Detect which cell encompasses the target text, then output its (X, Y) center coordinate. 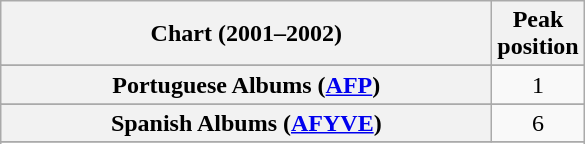
Portuguese Albums (AFP) (246, 85)
Peakposition (538, 34)
1 (538, 85)
Spanish Albums (AFYVE) (246, 123)
6 (538, 123)
Chart (2001–2002) (246, 34)
